Detect which cell encompasses the target text, then output its (x, y) center coordinate. 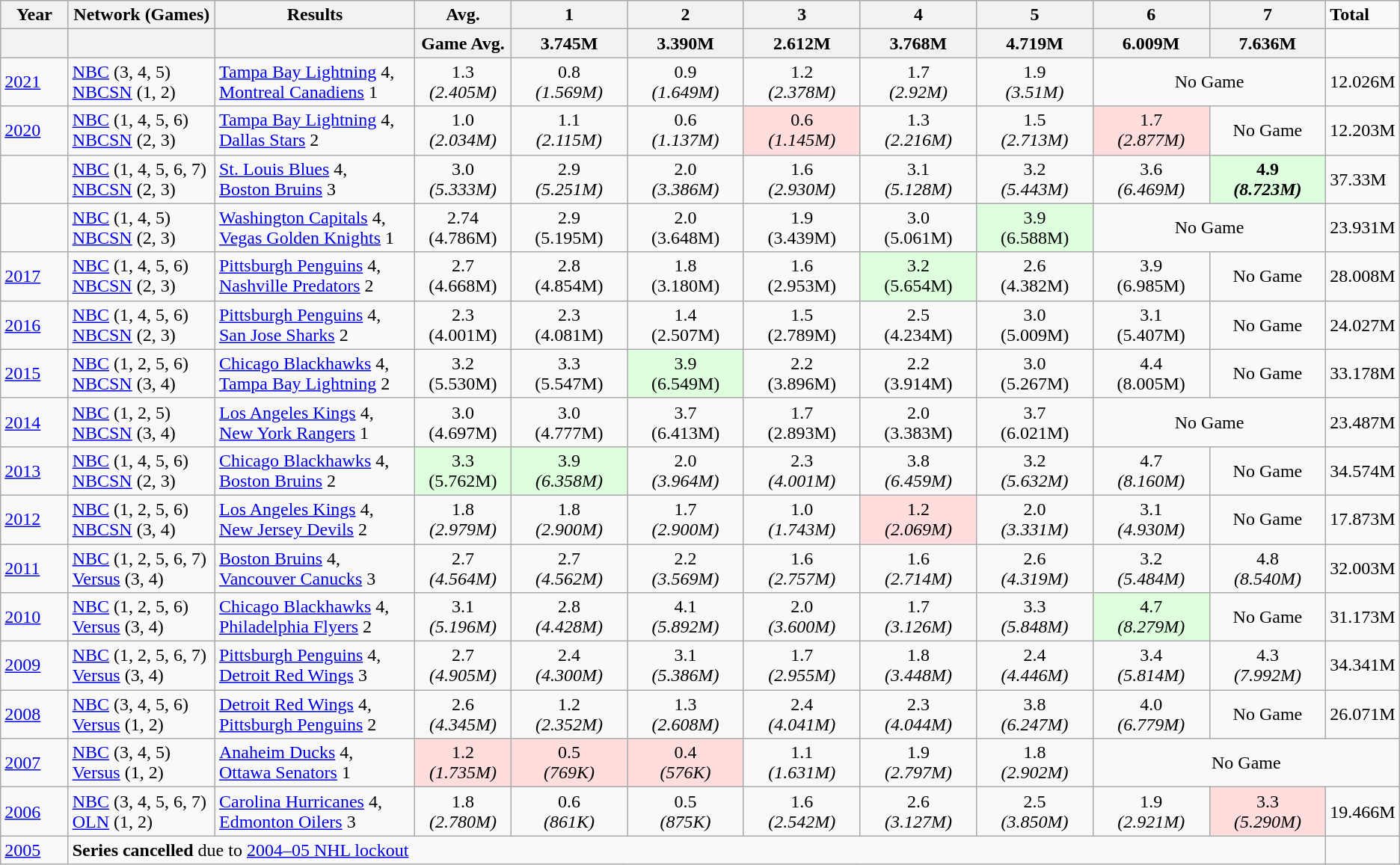
6 (1151, 15)
3.2(5.484M) (1151, 568)
Avg. (463, 15)
Pittsburgh Penguins 4, Detroit Red Wings 3 (314, 665)
1.5 (2.713M) (1035, 130)
2.0(3.331M) (1035, 519)
1.1(1.631M) (802, 763)
31.173M (1363, 618)
1.2 (1.735M) (463, 763)
1.6 (2.930M) (802, 179)
2.5 (4.234M) (918, 324)
7.636M (1268, 43)
0.4(576K) (686, 763)
2.6(4.319M) (1035, 568)
3.8(6.459M) (918, 471)
Year (34, 15)
3.0 (5.061M) (918, 227)
NBC (1, 2, 5) NBCSN (3, 4) (141, 422)
0.6(861K) (569, 812)
Detroit Red Wings 4, Pittsburgh Penguins 2 (314, 715)
NBC (3, 4, 5) Versus (1, 2) (141, 763)
3.7(6.413M) (686, 422)
3.9 (6.588M) (1035, 227)
3.3 (5.547M) (569, 374)
Chicago Blackhawks 4, Philadelphia Flyers 2 (314, 618)
2.0 (3.648M) (686, 227)
2.3 (4.001M) (463, 324)
3.4(5.814M) (1151, 665)
3.8(6.247M) (1035, 715)
Game Avg. (463, 43)
2006 (34, 812)
Carolina Hurricanes 4, Edmonton Oilers 3 (314, 812)
2.6 (4.382M) (1035, 277)
1.0(1.743M) (802, 519)
1.8(2.902M) (1035, 763)
2.5(3.850M) (1035, 812)
2.2(3.569M) (686, 568)
3.0 (4.697M) (463, 422)
0.8 (1.569M) (569, 82)
Tampa Bay Lightning 4, Dallas Stars 2 (314, 130)
Los Angeles Kings 4, New Jersey Devils 2 (314, 519)
0.6 (1.145M) (802, 130)
2.9 (5.251M) (569, 179)
1.2 (2.378M) (802, 82)
2014 (34, 422)
4.7(8.279M) (1151, 618)
Network (Games) (141, 15)
2.4(4.041M) (802, 715)
3.2(5.632M) (1035, 471)
0.5(875K) (686, 812)
1.5 (2.789M) (802, 324)
23.931M (1363, 227)
3 (802, 15)
2009 (34, 665)
6.009M (1151, 43)
2008 (34, 715)
Anaheim Ducks 4, Ottawa Senators 1 (314, 763)
2007 (34, 763)
2.2 (3.914M) (918, 374)
1.8(2.780M) (463, 812)
7 (1268, 15)
3.390M (686, 43)
2.3(4.044M) (918, 715)
4 (918, 15)
3.1(5.386M) (686, 665)
Chicago Blackhawks 4, Tampa Bay Lightning 2 (314, 374)
1.2(2.069M) (918, 519)
2.0 (3.383M) (918, 422)
2.8 (4.854M) (569, 277)
2.3 (4.081M) (569, 324)
2.6 (4.345M) (463, 715)
Total (1363, 15)
3.7(6.021M) (1035, 422)
1 (569, 15)
2010 (34, 618)
3.745M (569, 43)
1.9(2.921M) (1151, 812)
St. Louis Blues 4, Boston Bruins 3 (314, 179)
33.178M (1363, 374)
1.8(3.448M) (918, 665)
3.9 (6.985M) (1151, 277)
3.9(6.358M) (569, 471)
1.9(2.797M) (918, 763)
1.6(2.757M) (802, 568)
Boston Bruins 4, Vancouver Canucks 3 (314, 568)
3.3(5.290M) (1268, 812)
4.8(8.540M) (1268, 568)
19.466M (1363, 812)
2.4(4.446M) (1035, 665)
3.0 (5.267M) (1035, 374)
3.1 (5.128M) (918, 179)
NBC (1, 2, 5, 6) Versus (3, 4) (141, 618)
3.2 (5.654M) (918, 277)
3.2 (5.530M) (463, 374)
3.1(4.930M) (1151, 519)
2013 (34, 471)
2017 (34, 277)
3.9 (6.549M) (686, 374)
2015 (34, 374)
2.6(3.127M) (918, 812)
3.1 (5.407M) (1151, 324)
32.003M (1363, 568)
Los Angeles Kings 4, New York Rangers 1 (314, 422)
2005 (34, 850)
28.008M (1363, 277)
4.4 (8.005M) (1151, 374)
12.026M (1363, 82)
2.0 (3.386M) (686, 179)
NBC (3, 4, 5, 6, 7) OLN (1, 2) (141, 812)
1.8 (2.979M) (463, 519)
1.3(2.608M) (686, 715)
2.2 (3.896M) (802, 374)
2011 (34, 568)
1.0 (2.034M) (463, 130)
4.1(5.892M) (686, 618)
1.8 (3.180M) (686, 277)
1.7 (2.92M) (918, 82)
3.3(5.762M) (463, 471)
NBC (1, 4, 5) NBCSN (2, 3) (141, 227)
2.4(4.300M) (569, 665)
3.3(5.848M) (1035, 618)
Tampa Bay Lightning 4, Montreal Canadiens 1 (314, 82)
3.768M (918, 43)
2 (686, 15)
1.4 (2.507M) (686, 324)
3.1 (5.196M) (463, 618)
1.3 (2.405M) (463, 82)
2.0(3.600M) (802, 618)
2.7(4.564M) (463, 568)
1.7 (2.877M) (1151, 130)
3.0 (5.009M) (1035, 324)
1.2(2.352M) (569, 715)
Washington Capitals 4, Vegas Golden Knights 1 (314, 227)
4.719M (1035, 43)
1.1 (2.115M) (569, 130)
1.9 (3.51M) (1035, 82)
2.3(4.001M) (802, 471)
0.5(769K) (569, 763)
2.8(4.428M) (569, 618)
1.7(3.126M) (918, 618)
NBC (3, 4, 5, 6) Versus (1, 2) (141, 715)
26.071M (1363, 715)
2.7(4.562M) (569, 568)
34.574M (1363, 471)
1.6 (2.953M) (802, 277)
2.7 (4.905M) (463, 665)
4.9 (8.723M) (1268, 179)
17.873M (1363, 519)
2016 (34, 324)
2021 (34, 82)
3.0(4.777M) (569, 422)
Chicago Blackhawks 4, Boston Bruins 2 (314, 471)
1.9 (3.439M) (802, 227)
4.3(7.992M) (1268, 665)
2020 (34, 130)
1.8(2.900M) (569, 519)
3.0 (5.333M) (463, 179)
12.203M (1363, 130)
3.2 (5.443M) (1035, 179)
2012 (34, 519)
23.487M (1363, 422)
4.0(6.779M) (1151, 715)
2.0(3.964M) (686, 471)
Pittsburgh Penguins 4, San Jose Sharks 2 (314, 324)
NBC (3, 4, 5) NBCSN (1, 2) (141, 82)
1.6(2.542M) (802, 812)
1.7(2.893M) (802, 422)
Pittsburgh Penguins 4, Nashville Predators 2 (314, 277)
2.7 (4.668M) (463, 277)
1.6(2.714M) (918, 568)
0.6 (1.137M) (686, 130)
5 (1035, 15)
24.027M (1363, 324)
3.6 (6.469M) (1151, 179)
2.9 (5.195M) (569, 227)
Results (314, 15)
1.3 (2.216M) (918, 130)
NBC (1, 4, 5, 6, 7) NBCSN (2, 3) (141, 179)
4.7(8.160M) (1151, 471)
Series cancelled due to 2004–05 NHL lockout (697, 850)
1.7(2.900M) (686, 519)
1.7(2.955M) (802, 665)
2.74 (4.786M) (463, 227)
2.612M (802, 43)
0.9 (1.649M) (686, 82)
37.33M (1363, 179)
34.341M (1363, 665)
